Capture the cell that displays the provided text and extract its [X, Y] central coordinate. 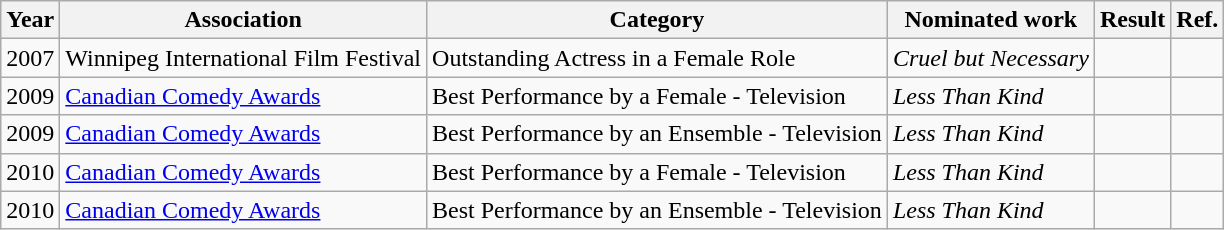
Nominated work [990, 20]
Outstanding Actress in a Female Role [658, 58]
Year [30, 20]
2007 [30, 58]
Association [244, 20]
Category [658, 20]
Result [1132, 20]
Winnipeg International Film Festival [244, 58]
Ref. [1198, 20]
Cruel but Necessary [990, 58]
